Scan for the cell matching the given text and deliver its [X, Y] coordinate at center. 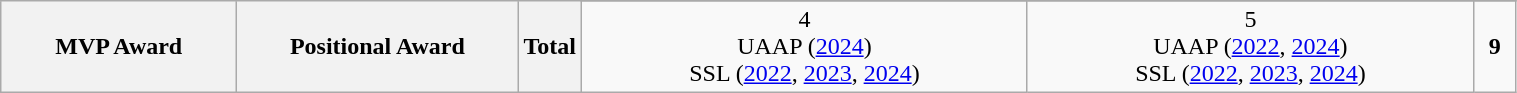
4 UAAP (2024) SSL (2022, 2023, 2024) [804, 47]
9 [1494, 47]
Positional Award [378, 47]
5 UAAP (2022, 2024)SSL (2022, 2023, 2024) [1250, 47]
Total [550, 47]
MVP Award [119, 47]
